Return the (X, Y) coordinate for the center point of the cell that contains the specified text.  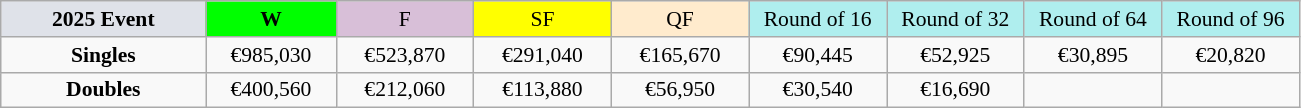
€56,950 (680, 90)
€16,690 (955, 90)
€113,880 (543, 90)
F (405, 19)
€212,060 (405, 90)
Round of 16 (818, 19)
€165,670 (680, 55)
€30,895 (1093, 55)
QF (680, 19)
SF (543, 19)
€523,870 (405, 55)
2025 Event (104, 19)
€291,040 (543, 55)
€52,925 (955, 55)
Round of 64 (1093, 19)
€400,560 (271, 90)
€985,030 (271, 55)
W (271, 19)
€90,445 (818, 55)
Doubles (104, 90)
€30,540 (818, 90)
Singles (104, 55)
Round of 96 (1231, 19)
Round of 32 (955, 19)
€20,820 (1231, 55)
